Extract the (X, Y) coordinate from the center of the cell holding the provided text.  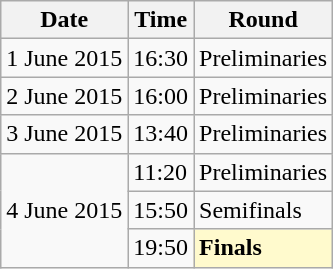
11:20 (161, 172)
13:40 (161, 134)
16:00 (161, 96)
19:50 (161, 248)
1 June 2015 (64, 58)
Semifinals (264, 210)
15:50 (161, 210)
Time (161, 20)
2 June 2015 (64, 96)
3 June 2015 (64, 134)
16:30 (161, 58)
Finals (264, 248)
4 June 2015 (64, 210)
Date (64, 20)
Round (264, 20)
